Find where the given text appears and provide that cell's center as (x, y) coordinate. 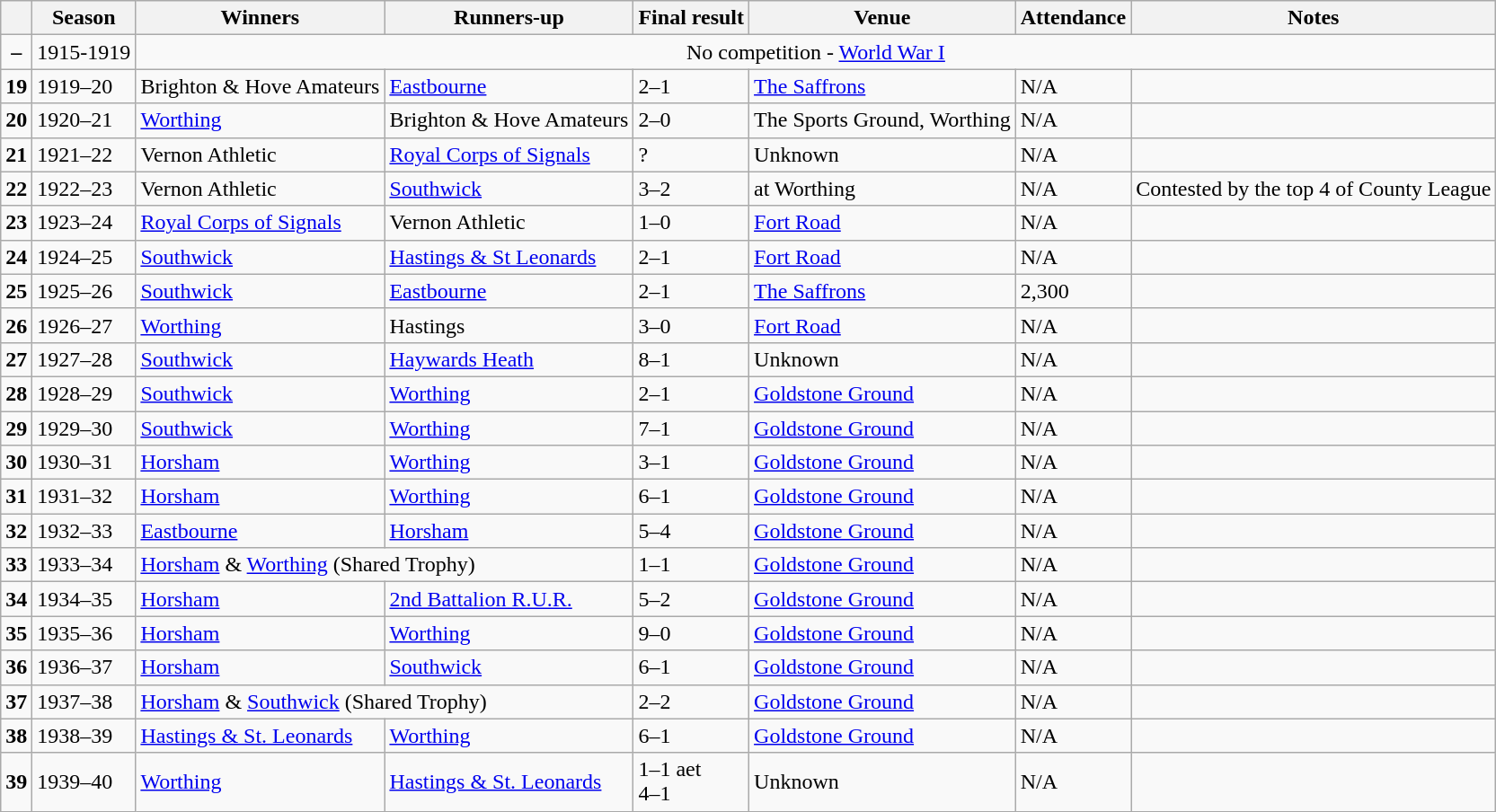
33 (16, 565)
24 (16, 257)
1930–31 (84, 463)
at Worthing (882, 189)
34 (16, 599)
28 (16, 393)
21 (16, 154)
1928–29 (84, 393)
8–1 (692, 359)
Venue (882, 18)
Horsham & Southwick (Shared Trophy) (385, 702)
1933–34 (84, 565)
1924–25 (84, 257)
5–2 (692, 599)
36 (16, 667)
37 (16, 702)
Winners (261, 18)
3–2 (692, 189)
1926–27 (84, 325)
1929–30 (84, 428)
Hastings & St Leonards (509, 257)
– (16, 52)
1–1 aet 4–1 (692, 781)
1939–40 (84, 781)
1934–35 (84, 599)
The Sports Ground, Worthing (882, 120)
5–4 (692, 531)
27 (16, 359)
3–1 (692, 463)
2nd Battalion R.U.R. (509, 599)
1919–20 (84, 86)
Season (84, 18)
31 (16, 497)
Horsham & Worthing (Shared Trophy) (385, 565)
25 (16, 291)
30 (16, 463)
1922–23 (84, 189)
? (692, 154)
1932–33 (84, 531)
Final result (692, 18)
1935–36 (84, 633)
3–0 (692, 325)
Haywards Heath (509, 359)
39 (16, 781)
1920–21 (84, 120)
Runners-up (509, 18)
29 (16, 428)
1–1 (692, 565)
1938–39 (84, 736)
Contested by the top 4 of County League (1314, 189)
Hastings (509, 325)
1937–38 (84, 702)
1915-1919 (84, 52)
22 (16, 189)
9–0 (692, 633)
2–2 (692, 702)
2–0 (692, 120)
Notes (1314, 18)
19 (16, 86)
1925–26 (84, 291)
2,300 (1073, 291)
23 (16, 223)
20 (16, 120)
Attendance (1073, 18)
No competition - World War I (816, 52)
1923–24 (84, 223)
1–0 (692, 223)
26 (16, 325)
1936–37 (84, 667)
32 (16, 531)
35 (16, 633)
1927–28 (84, 359)
38 (16, 736)
1921–22 (84, 154)
1931–32 (84, 497)
7–1 (692, 428)
